Pinpoint the cell where the given text exists, returning its (X, Y) midpoint coordinate. 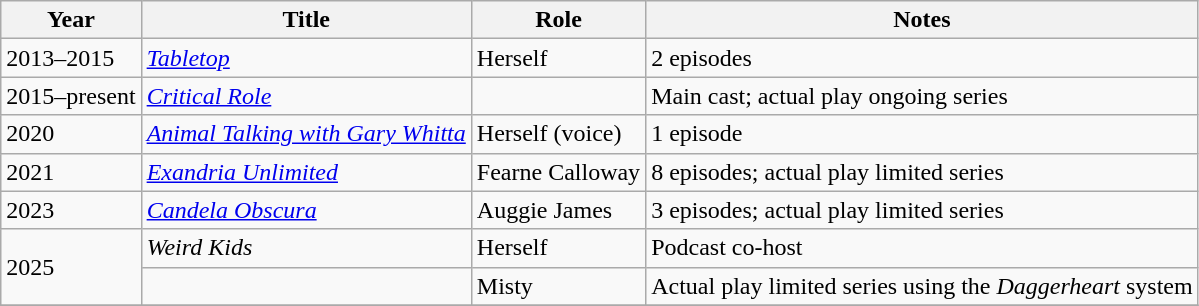
Actual play limited series using the Daggerheart system (922, 286)
2013–2015 (71, 58)
Title (306, 20)
Critical Role (306, 96)
1 episode (922, 134)
2025 (71, 267)
Animal Talking with Gary Whitta (306, 134)
Tabletop (306, 58)
Fearne Calloway (558, 172)
2 episodes (922, 58)
Role (558, 20)
2023 (71, 210)
2020 (71, 134)
Exandria Unlimited (306, 172)
Herself (voice) (558, 134)
3 episodes; actual play limited series (922, 210)
Candela Obscura (306, 210)
2015–present (71, 96)
Main cast; actual play ongoing series (922, 96)
Year (71, 20)
Weird Kids (306, 248)
Podcast co-host (922, 248)
2021 (71, 172)
Auggie James (558, 210)
8 episodes; actual play limited series (922, 172)
Misty (558, 286)
Notes (922, 20)
